Return [X, Y] of the center of cell containing provided text 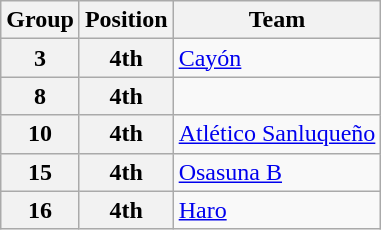
Team [277, 20]
Group [40, 20]
Atlético Sanluqueño [277, 134]
10 [40, 134]
16 [40, 210]
Haro [277, 210]
Position [126, 20]
8 [40, 96]
Osasuna B [277, 172]
3 [40, 58]
15 [40, 172]
Cayón [277, 58]
